Return the [X, Y] coordinate for the center point of the cell that contains the specified text.  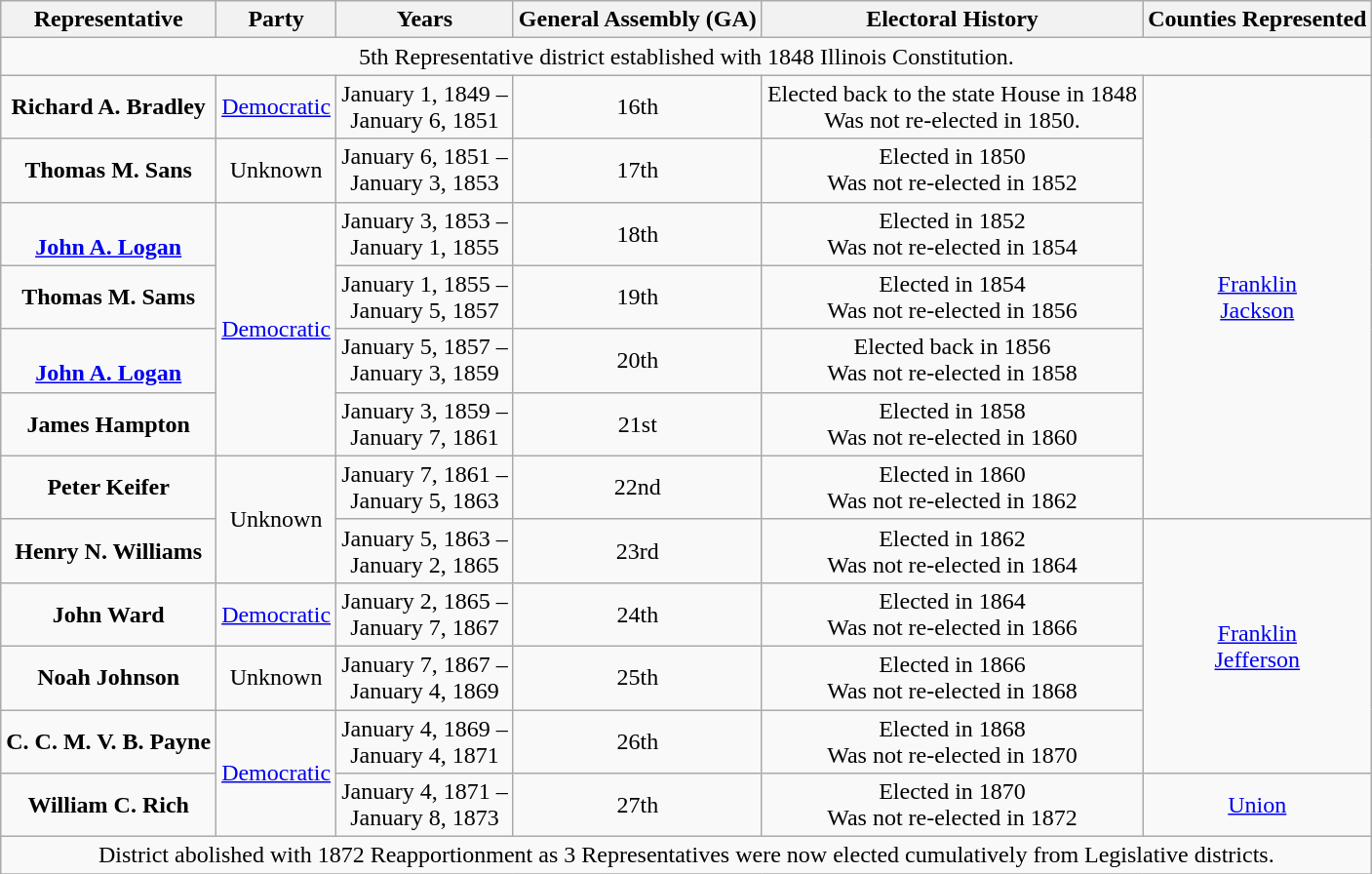
Years [425, 20]
Electoral History [952, 20]
16th [638, 107]
Party [277, 20]
January 3, 1853 –January 1, 1855 [425, 234]
January 4, 1869 –January 4, 1871 [425, 741]
Elected in 1862Was not re-elected in 1864 [952, 550]
24th [638, 615]
Elected in 1860Was not re-elected in 1862 [952, 488]
Elected in 1866Was not re-elected in 1868 [952, 677]
27th [638, 806]
James Hampton [109, 423]
Elected in 1864Was not re-elected in 1866 [952, 615]
Noah Johnson [109, 677]
January 1, 1855 –January 5, 1857 [425, 297]
January 5, 1863 –January 2, 1865 [425, 550]
Elected in 1868Was not re-elected in 1870 [952, 741]
Thomas M. Sams [109, 297]
FranklinJefferson [1258, 646]
21st [638, 423]
26th [638, 741]
January 4, 1871 –January 8, 1873 [425, 806]
Elected back to the state House in 1848Was not re-elected in 1850. [952, 107]
19th [638, 297]
January 7, 1867 –January 4, 1869 [425, 677]
William C. Rich [109, 806]
January 5, 1857 –January 3, 1859 [425, 361]
23rd [638, 550]
5th Representative district established with 1848 Illinois Constitution. [686, 57]
Union [1258, 806]
Representative [109, 20]
January 7, 1861 –January 5, 1863 [425, 488]
Elected in 1852Was not re-elected in 1854 [952, 234]
General Assembly (GA) [638, 20]
18th [638, 234]
January 6, 1851 –January 3, 1853 [425, 170]
January 1, 1849 –January 6, 1851 [425, 107]
Counties Represented [1258, 20]
Elected in 1858Was not re-elected in 1860 [952, 423]
Elected in 1870Was not re-elected in 1872 [952, 806]
C. C. M. V. B. Payne [109, 741]
Peter Keifer [109, 488]
Henry N. Williams [109, 550]
20th [638, 361]
January 3, 1859 –January 7, 1861 [425, 423]
22nd [638, 488]
Elected back in 1856Was not re-elected in 1858 [952, 361]
January 2, 1865 –January 7, 1867 [425, 615]
Elected in 1850Was not re-elected in 1852 [952, 170]
FranklinJackson [1258, 297]
John Ward [109, 615]
Richard A. Bradley [109, 107]
District abolished with 1872 Reapportionment as 3 Representatives were now elected cumulatively from Legislative districts. [686, 855]
17th [638, 170]
25th [638, 677]
Thomas M. Sans [109, 170]
Elected in 1854Was not re-elected in 1856 [952, 297]
